For the text-containing cell, return its midpoint in [X, Y] coordinate format. 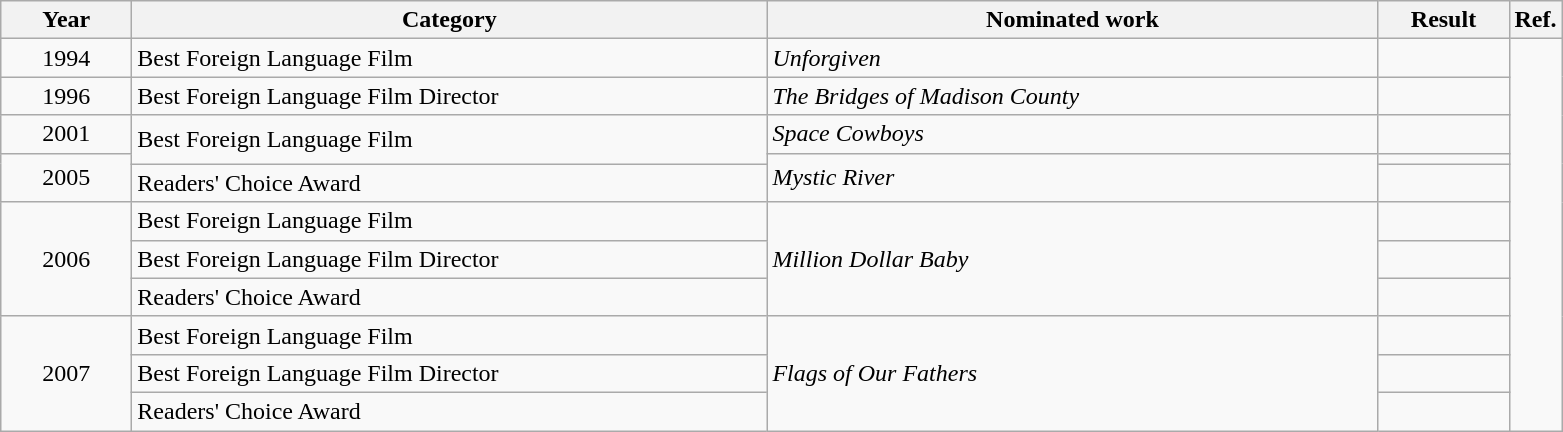
2006 [66, 259]
Year [66, 20]
Space Cowboys [1072, 134]
1994 [66, 58]
The Bridges of Madison County [1072, 96]
Mystic River [1072, 178]
Million Dollar Baby [1072, 259]
2007 [66, 373]
Nominated work [1072, 20]
Unforgiven [1072, 58]
2001 [66, 134]
Category [450, 20]
1996 [66, 96]
Ref. [1536, 20]
Result [1444, 20]
2005 [66, 178]
Flags of Our Fathers [1072, 373]
